Search for the cell housing the specified text and yield its [x, y] center coordinate. 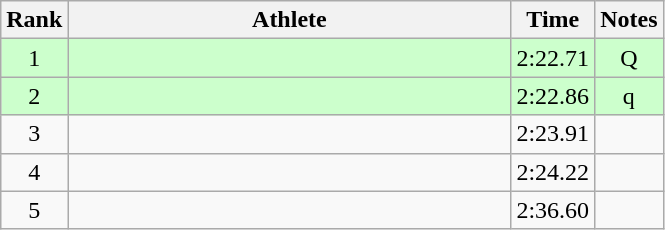
Q [629, 58]
2:22.86 [553, 96]
2 [34, 96]
2:22.71 [553, 58]
2:24.22 [553, 172]
q [629, 96]
3 [34, 134]
5 [34, 210]
Rank [34, 20]
1 [34, 58]
2:23.91 [553, 134]
4 [34, 172]
Notes [629, 20]
Time [553, 20]
Athlete [290, 20]
2:36.60 [553, 210]
